From the cell containing the given text, extract its center point as (X, Y) coordinate. 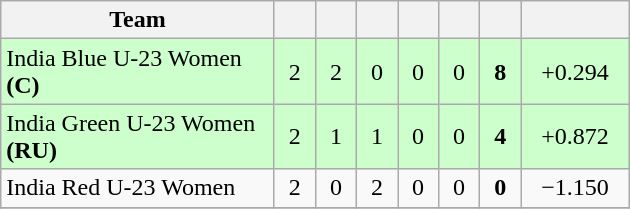
India Green U-23 Women (RU) (138, 136)
Team (138, 20)
India Blue U-23 Women (C) (138, 72)
−1.150 (576, 188)
India Red U-23 Women (138, 188)
4 (500, 136)
+0.872 (576, 136)
+0.294 (576, 72)
8 (500, 72)
